Determine the (x, y) coordinate at the center of the cell enclosing the given text.  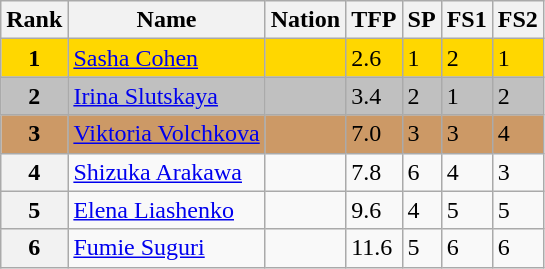
Rank (34, 20)
Fumie Suguri (166, 248)
FS1 (466, 20)
Sasha Cohen (166, 58)
7.0 (374, 134)
Name (166, 20)
3.4 (374, 96)
9.6 (374, 210)
SP (422, 20)
2.6 (374, 58)
Nation (305, 20)
Elena Liashenko (166, 210)
11.6 (374, 248)
7.8 (374, 172)
FS2 (518, 20)
Shizuka Arakawa (166, 172)
TFP (374, 20)
Viktoria Volchkova (166, 134)
Irina Slutskaya (166, 96)
